Pinpoint the cell where the given text exists, returning its (X, Y) midpoint coordinate. 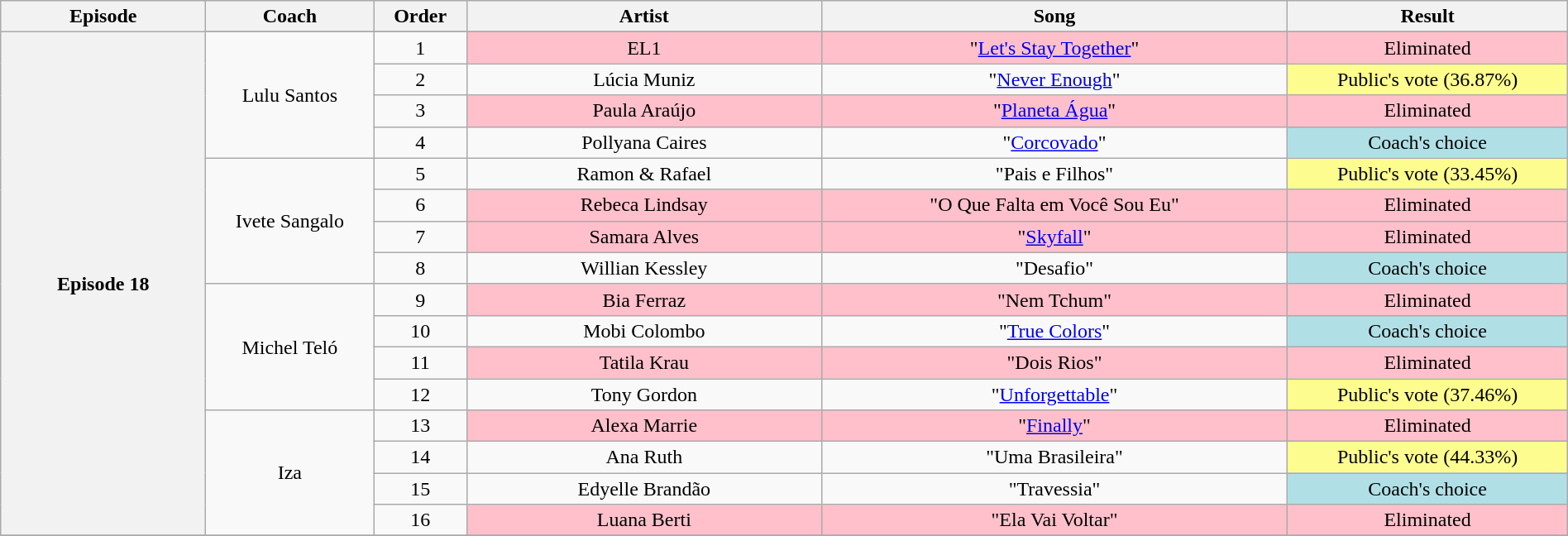
Willian Kessley (645, 268)
Episode 18 (103, 285)
5 (420, 174)
9 (420, 299)
Result (1427, 17)
12 (420, 395)
"Let's Stay Together" (1054, 48)
6 (420, 205)
"Corcovado" (1054, 142)
"Pais e Filhos" (1054, 174)
Tony Gordon (645, 395)
"Desafio" (1054, 268)
15 (420, 489)
14 (420, 457)
2 (420, 79)
Luana Berti (645, 520)
Public's vote (33.45%) (1427, 174)
Michel Teló (289, 347)
1 (420, 48)
Mobi Colombo (645, 331)
"Uma Brasileira" (1054, 457)
Song (1054, 17)
Episode (103, 17)
13 (420, 426)
"Travessia" (1054, 489)
"Nem Tchum" (1054, 299)
7 (420, 237)
Public's vote (37.46%) (1427, 395)
"O Que Falta em Você Sou Eu" (1054, 205)
EL1 (645, 48)
Artist (645, 17)
Ivete Sangalo (289, 221)
Ana Ruth (645, 457)
"Planeta Água" (1054, 111)
Pollyana Caires (645, 142)
4 (420, 142)
10 (420, 331)
Tatila Krau (645, 362)
Ramon & Rafael (645, 174)
"Unforgettable" (1054, 395)
Coach (289, 17)
Rebeca Lindsay (645, 205)
"Skyfall" (1054, 237)
16 (420, 520)
Alexa Marrie (645, 426)
"True Colors" (1054, 331)
Paula Araújo (645, 111)
"Finally" (1054, 426)
Lulu Santos (289, 95)
Samara Alves (645, 237)
Edyelle Brandão (645, 489)
Public's vote (36.87%) (1427, 79)
Lúcia Muniz (645, 79)
Bia Ferraz (645, 299)
Public's vote (44.33%) (1427, 457)
Order (420, 17)
3 (420, 111)
"Ela Vai Voltar" (1054, 520)
11 (420, 362)
8 (420, 268)
Iza (289, 473)
"Dois Rios" (1054, 362)
"Never Enough" (1054, 79)
